Search for the cell housing the specified text and yield its (x, y) center coordinate. 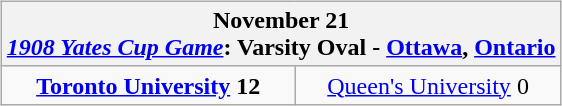
Toronto University 12 (148, 85)
November 211908 Yates Cup Game: Varsity Oval - Ottawa, Ontario (281, 34)
Queen's University 0 (428, 85)
